Output the [x, y] coordinate of the center of the cell containing the given text.  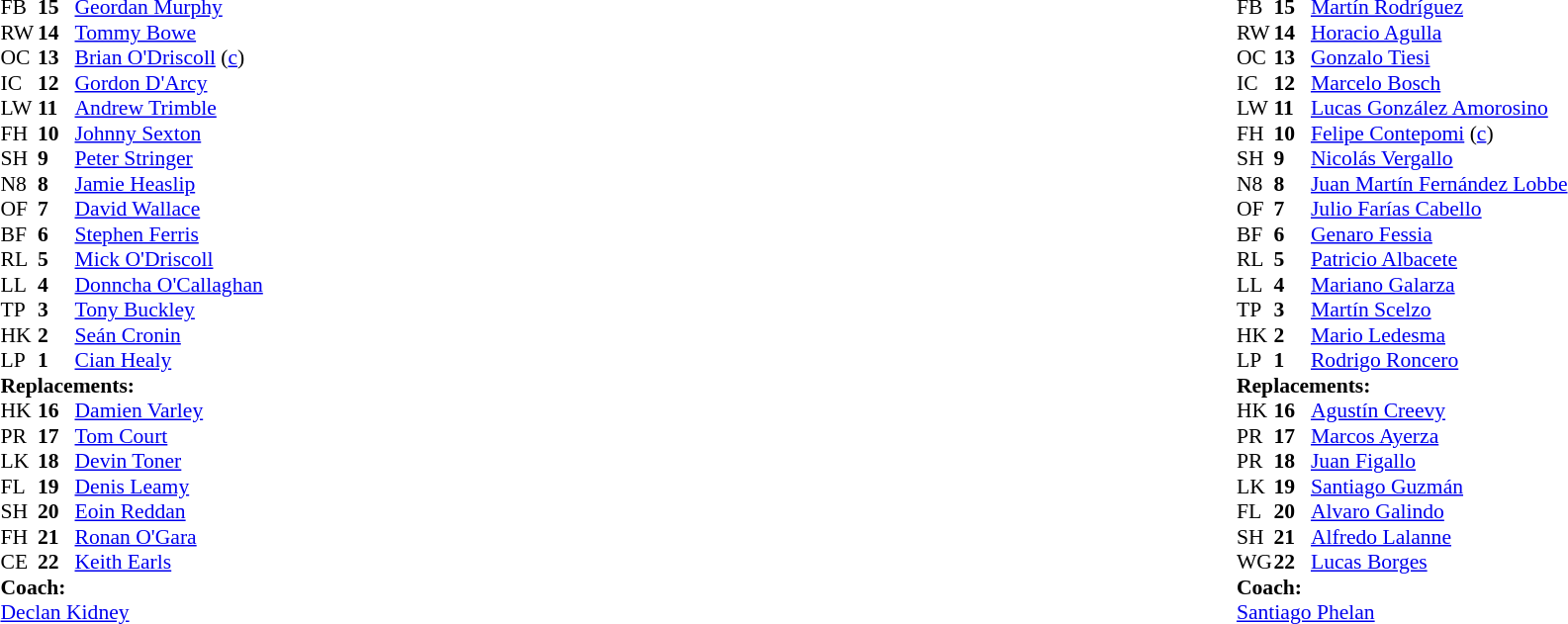
David Wallace [169, 209]
Nicolás Vergallo [1439, 159]
Patricio Albacete [1439, 260]
Genaro Fessia [1439, 234]
Alfredo Lalanne [1439, 537]
Johnny Sexton [169, 134]
Keith Earls [169, 563]
Stephen Ferris [169, 234]
Mariano Galarza [1439, 285]
Devin Toner [169, 462]
Juan Figallo [1439, 462]
Seán Cronin [169, 335]
Julio Farías Cabello [1439, 209]
Peter Stringer [169, 159]
Mario Ledesma [1439, 335]
Santiago Guzmán [1439, 487]
Rodrigo Roncero [1439, 361]
Donncha O'Callaghan [169, 285]
Eoin Reddan [169, 511]
Gordon D'Arcy [169, 83]
Marcelo Bosch [1439, 83]
Gonzalo Tiesi [1439, 58]
Horacio Agulla [1439, 33]
Felipe Contepomi (c) [1439, 134]
CE [19, 563]
Brian O'Driscoll (c) [169, 58]
Martín Scelzo [1439, 310]
Jamie Heaslip [169, 184]
Lucas Borges [1439, 563]
Cian Healy [169, 361]
Lucas González Amorosino [1439, 108]
Ronan O'Gara [169, 537]
Mick O'Driscoll [169, 260]
Agustín Creevy [1439, 410]
Andrew Trimble [169, 108]
Tony Buckley [169, 310]
Marcos Ayerza [1439, 436]
Alvaro Galindo [1439, 511]
WG [1255, 563]
Tom Court [169, 436]
Denis Leamy [169, 487]
Damien Varley [169, 410]
Juan Martín Fernández Lobbe [1439, 184]
Tommy Bowe [169, 33]
